Return [X, Y] of the center of cell containing provided text 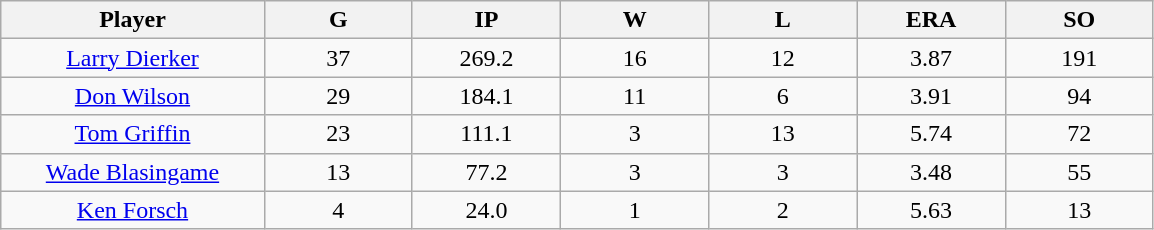
269.2 [486, 58]
5.63 [931, 210]
L [783, 20]
12 [783, 58]
1 [635, 210]
IP [486, 20]
24.0 [486, 210]
ERA [931, 20]
111.1 [486, 134]
23 [338, 134]
11 [635, 96]
W [635, 20]
55 [1079, 172]
72 [1079, 134]
6 [783, 96]
37 [338, 58]
Player [132, 20]
184.1 [486, 96]
2 [783, 210]
5.74 [931, 134]
Ken Forsch [132, 210]
G [338, 20]
3.87 [931, 58]
4 [338, 210]
Larry Dierker [132, 58]
SO [1079, 20]
191 [1079, 58]
29 [338, 96]
77.2 [486, 172]
Tom Griffin [132, 134]
3.91 [931, 96]
16 [635, 58]
Wade Blasingame [132, 172]
Don Wilson [132, 96]
94 [1079, 96]
3.48 [931, 172]
